Capture the cell that displays the provided text and extract its [X, Y] central coordinate. 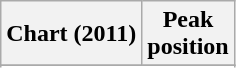
Peakposition [188, 34]
Chart (2011) [72, 34]
